Detect which cell encompasses the target text, then output its [x, y] center coordinate. 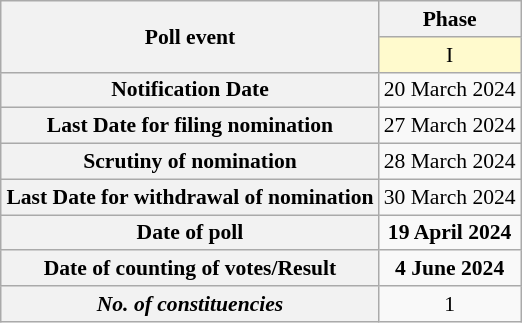
Poll event [190, 36]
Phase [450, 19]
1 [450, 304]
Date of counting of votes/Result [190, 268]
Last Date for withdrawal of nomination [190, 197]
Scrutiny of nomination [190, 161]
Last Date for filing nomination [190, 126]
4 June 2024 [450, 268]
I [450, 54]
Notification Date [190, 90]
No. of constituencies [190, 304]
27 March 2024 [450, 126]
20 March 2024 [450, 90]
30 March 2024 [450, 197]
Date of poll [190, 232]
28 March 2024 [450, 161]
19 April 2024 [450, 232]
